Locate the cell with the specified text and output its (x, y) center coordinate. 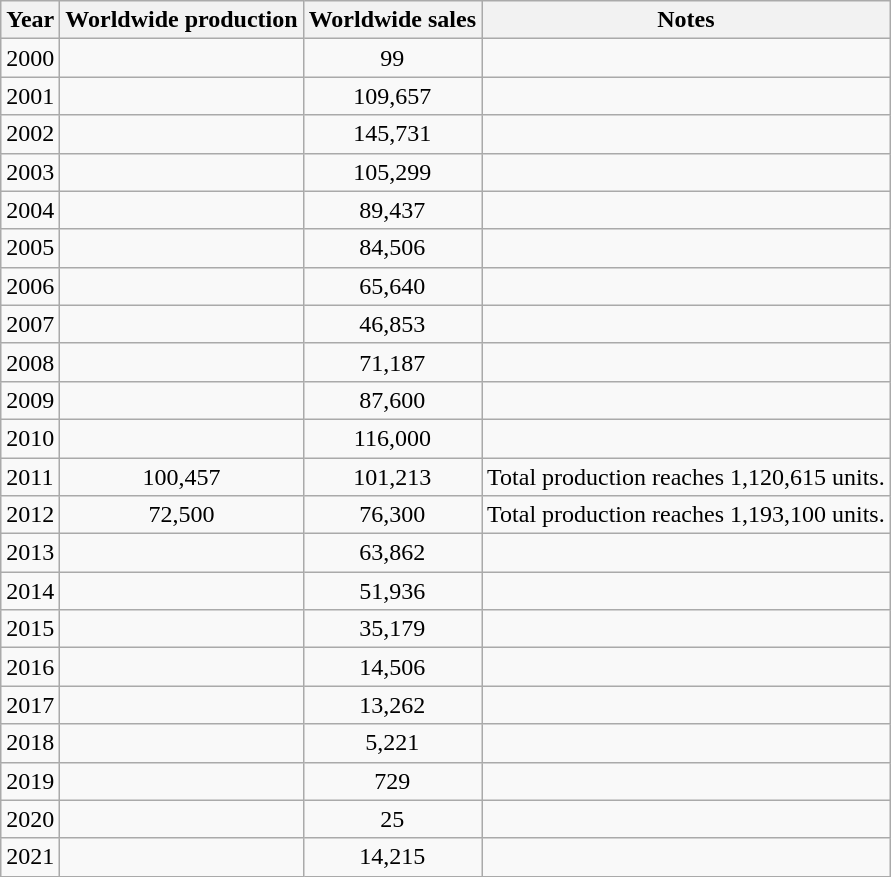
Total production reaches 1,193,100 units. (686, 515)
35,179 (392, 629)
2003 (30, 172)
2011 (30, 477)
105,299 (392, 172)
2008 (30, 362)
2019 (30, 781)
2012 (30, 515)
76,300 (392, 515)
51,936 (392, 591)
Total production reaches 1,120,615 units. (686, 477)
100,457 (182, 477)
Worldwide sales (392, 20)
Year (30, 20)
109,657 (392, 96)
2010 (30, 438)
2005 (30, 248)
65,640 (392, 286)
Worldwide production (182, 20)
5,221 (392, 743)
Notes (686, 20)
2013 (30, 553)
101,213 (392, 477)
2000 (30, 58)
63,862 (392, 553)
87,600 (392, 400)
2017 (30, 705)
2001 (30, 96)
2006 (30, 286)
99 (392, 58)
2018 (30, 743)
89,437 (392, 210)
145,731 (392, 134)
2021 (30, 857)
14,215 (392, 857)
2004 (30, 210)
2020 (30, 819)
13,262 (392, 705)
729 (392, 781)
25 (392, 819)
46,853 (392, 324)
84,506 (392, 248)
14,506 (392, 667)
2007 (30, 324)
2015 (30, 629)
2014 (30, 591)
116,000 (392, 438)
2009 (30, 400)
72,500 (182, 515)
2002 (30, 134)
71,187 (392, 362)
2016 (30, 667)
